Provide the [X, Y] coordinate of the cell's center where the given text is located.  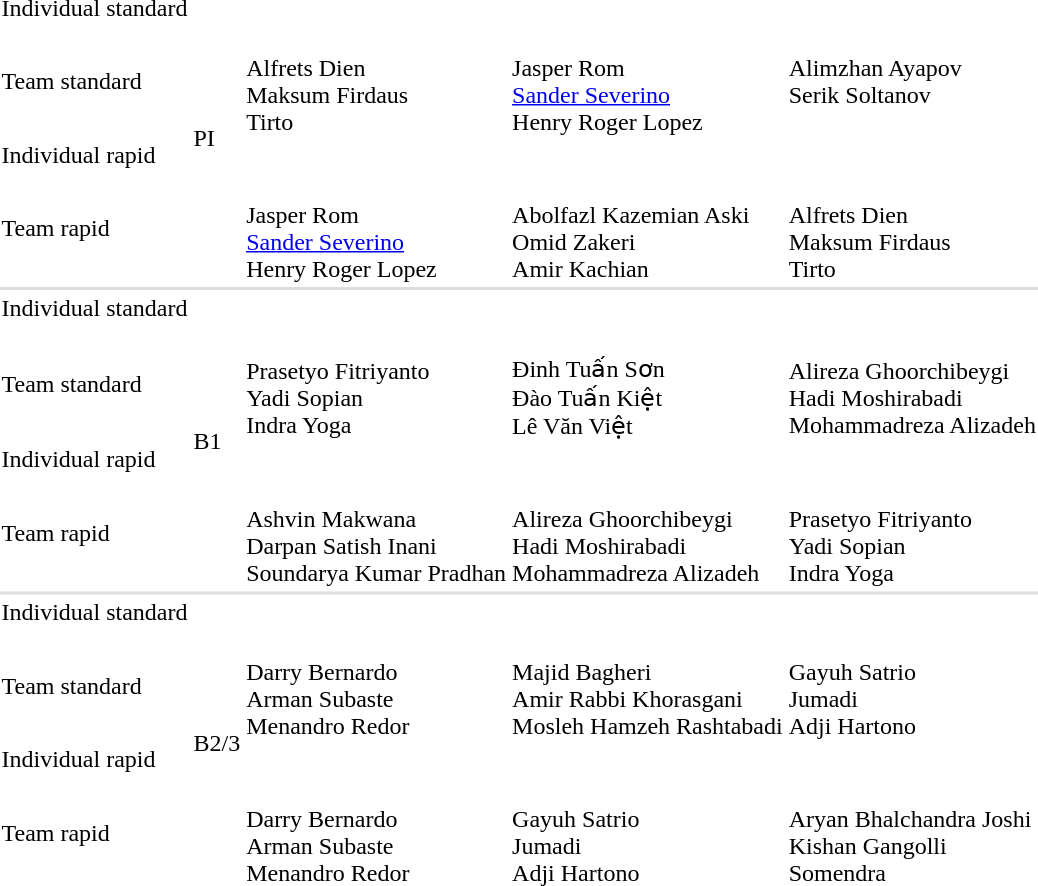
Darry BernardoArman SubasteMenandro Redor [376, 686]
Gayuh SatrioJumadiAdji Hartono [912, 686]
Abolfazl Kazemian AskiOmid ZakeriAmir Kachian [648, 228]
Alimzhan AyapovSerik Soltanov [912, 82]
Đinh Tuấn SơnĐào Tuấn KiệtLê Văn Việt [648, 384]
Ashvin MakwanaDarpan Satish InaniSoundarya Kumar Pradhan [376, 534]
Majid BagheriAmir Rabbi KhorasganiMosleh Hamzeh Rashtabadi [648, 686]
B1 [217, 441]
